Capture the cell that displays the provided text and extract its (X, Y) central coordinate. 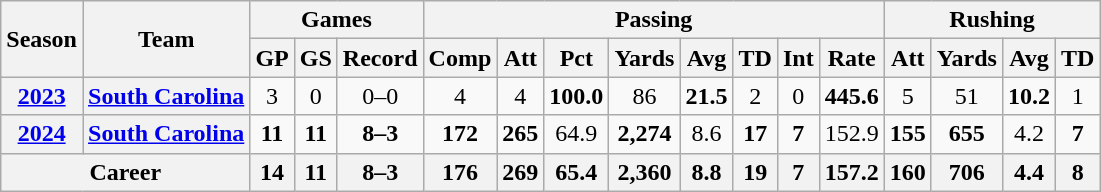
5 (908, 96)
Rate (852, 58)
706 (966, 172)
Career (126, 172)
8.8 (706, 172)
Team (166, 39)
269 (520, 172)
21.5 (706, 96)
19 (755, 172)
176 (460, 172)
172 (460, 134)
Rushing (992, 20)
155 (908, 134)
655 (966, 134)
4.2 (1028, 134)
65.4 (576, 172)
51 (966, 96)
160 (908, 172)
157.2 (852, 172)
2 (755, 96)
2024 (42, 134)
17 (755, 134)
Pct (576, 58)
2,274 (644, 134)
1 (1077, 96)
0–0 (380, 96)
265 (520, 134)
GP (272, 58)
8.6 (706, 134)
Passing (654, 20)
8 (1077, 172)
Record (380, 58)
3 (272, 96)
GS (316, 58)
14 (272, 172)
Comp (460, 58)
4.4 (1028, 172)
86 (644, 96)
10.2 (1028, 96)
64.9 (576, 134)
152.9 (852, 134)
100.0 (576, 96)
Games (336, 20)
Season (42, 39)
445.6 (852, 96)
2,360 (644, 172)
2023 (42, 96)
Int (798, 58)
